Provide the (x, y) coordinate of the cell's center where the given text is located.  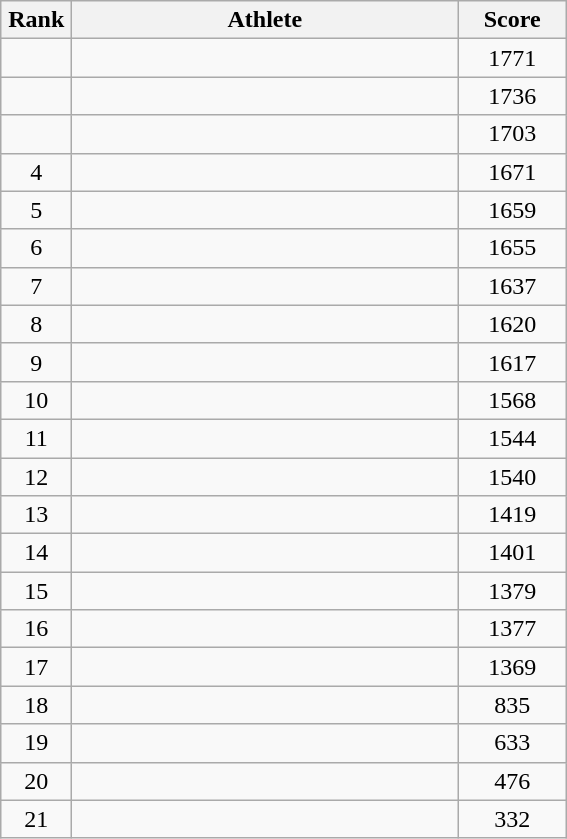
1771 (512, 58)
16 (36, 629)
1736 (512, 96)
1544 (512, 438)
11 (36, 438)
1620 (512, 324)
9 (36, 362)
4 (36, 172)
1671 (512, 172)
8 (36, 324)
7 (36, 286)
14 (36, 553)
10 (36, 400)
6 (36, 248)
20 (36, 781)
12 (36, 477)
1377 (512, 629)
1659 (512, 210)
633 (512, 743)
18 (36, 705)
332 (512, 819)
1637 (512, 286)
1540 (512, 477)
13 (36, 515)
19 (36, 743)
17 (36, 667)
1617 (512, 362)
835 (512, 705)
1369 (512, 667)
Rank (36, 20)
1401 (512, 553)
21 (36, 819)
476 (512, 781)
Score (512, 20)
1568 (512, 400)
1419 (512, 515)
1703 (512, 134)
Athlete (265, 20)
5 (36, 210)
1655 (512, 248)
1379 (512, 591)
15 (36, 591)
